Output the [X, Y] coordinate of the center of the cell containing the given text.  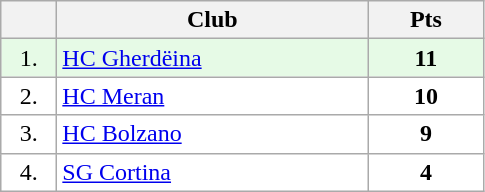
HC Gherdëina [212, 58]
3. [29, 134]
HC Bolzano [212, 134]
4 [426, 172]
1. [29, 58]
10 [426, 96]
4. [29, 172]
HC Meran [212, 96]
2. [29, 96]
SG Cortina [212, 172]
11 [426, 58]
Pts [426, 20]
9 [426, 134]
Club [212, 20]
